Extract the [X, Y] coordinate from the center of the cell holding the provided text.  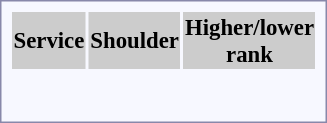
Service [49, 40]
Shoulder [135, 40]
Higher/lowerrank [249, 40]
